From the cell containing the given text, extract its center point as [x, y] coordinate. 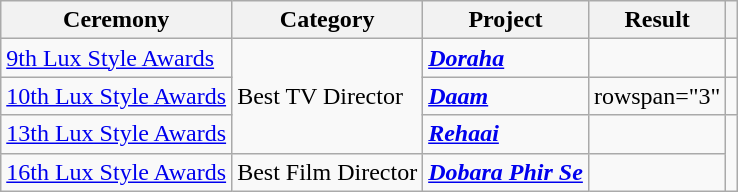
Dobara Phir Se [506, 172]
Ceremony [116, 20]
Category [328, 20]
Best Film Director [328, 172]
Project [506, 20]
9th Lux Style Awards [116, 58]
Rehaai [506, 134]
Best TV Director [328, 96]
rowspan="3" [657, 96]
13th Lux Style Awards [116, 134]
Daam [506, 96]
Doraha [506, 58]
16th Lux Style Awards [116, 172]
Result [657, 20]
10th Lux Style Awards [116, 96]
